Provide the (X, Y) coordinate of the cell's center where the given text is located.  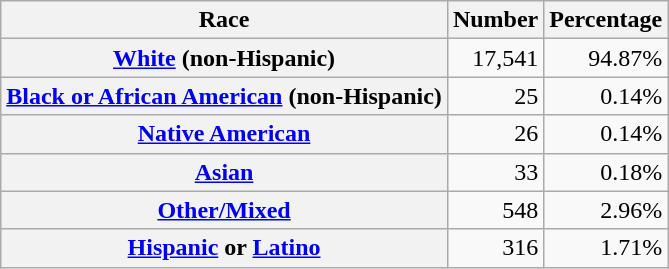
25 (495, 96)
0.18% (606, 172)
Black or African American (non-Hispanic) (224, 96)
White (non-Hispanic) (224, 58)
Asian (224, 172)
17,541 (495, 58)
1.71% (606, 248)
Other/Mixed (224, 210)
2.96% (606, 210)
Hispanic or Latino (224, 248)
Native American (224, 134)
26 (495, 134)
Number (495, 20)
548 (495, 210)
33 (495, 172)
316 (495, 248)
Percentage (606, 20)
Race (224, 20)
94.87% (606, 58)
